Find where the given text appears and provide that cell's center as (X, Y) coordinate. 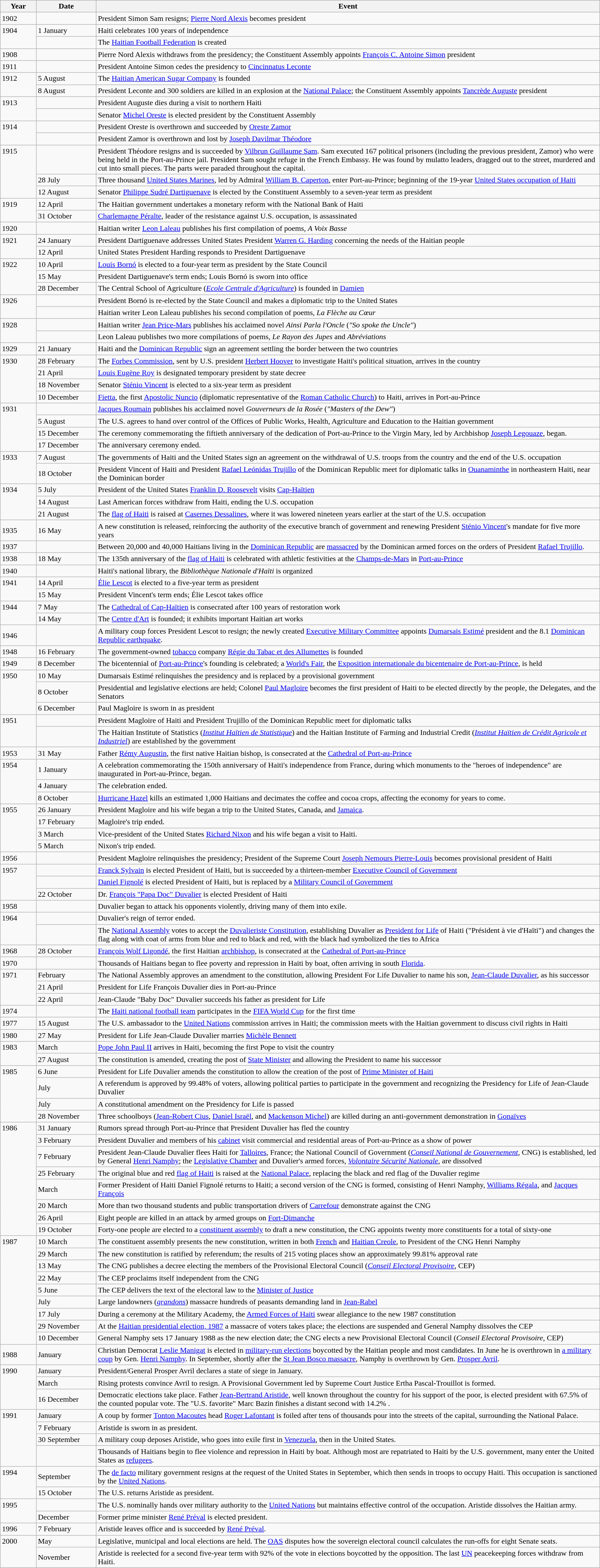
16 December (66, 1399)
Haitian writer Jean Price-Mars publishes his acclaimed novel Ainsi Parla l'Oncle ("So spoke the Uncle") (348, 325)
1921 (18, 246)
1919 (18, 210)
Duvalier's reign of terror ended. (348, 918)
14 May (66, 619)
2000 (18, 1552)
President Dartiguenave addresses United States President Warren G. Harding concerning the needs of the Haitian people (348, 240)
Vice-president of the United States Richard Nixon and his wife began a visit to Haiti. (348, 834)
President Duvalier and members of his cabinet visit commercial and residential areas of Port-au-Prince as a show of power (348, 1140)
1941 (18, 589)
Event (348, 6)
Fietta, the first Apostolic Nuncio (diplomatic representative of the Roman Catholic Church) to Haiti, arrives in Port-au-Prince (348, 397)
1958 (18, 906)
President Vincent's term ends; Élie Lescot takes office (348, 595)
1971 (18, 987)
The flag of Haiti is raised at Casernes Dessalines, where it was lowered nineteen years earlier at the start of the U.S. occupation (348, 514)
Senator Philippe Sudré Dartiguenave is elected by the Constituent Assembly to a seven-year term as president (348, 192)
1920 (18, 228)
29 November (66, 1326)
6 June (66, 1072)
Jacques Roumain publishes his acclaimed novel Gouverneurs de la Rosée ("Masters of the Dew") (348, 409)
The CEP proclaims itself independent from the CNG (348, 1278)
President Magloire and his wife began a trip to the United States, Canada, and Jamaica. (348, 810)
28 November (66, 1116)
1995 (18, 1511)
1915 (18, 172)
Large landowners (grandons) massacre hundreds of peasants demanding land in Jean-Rabel (348, 1302)
1951 (18, 731)
31 January (66, 1128)
The Central School of Agriculture (Ecole Centrale d'Agriculture) is founded in Damien (348, 288)
The celebration ended. (348, 786)
President Oreste is overthrown and succeeded by Oreste Zamor (348, 127)
A constitutional amendment on the Presidency for Life is passed (348, 1104)
President Auguste dies during a visit to northern Haiti (348, 103)
May (66, 1541)
Senator Sténio Vincent is elected to a six-year term as president (348, 385)
5 July (66, 490)
President Leconte and 300 soldiers are killed in an explosion at the National Palace; the Constituent Assembly appoints Tancrède Auguste president (348, 91)
November (66, 1557)
15 August (66, 1023)
A military coup deposes Aristide, who goes into exile first in Venezuela, then in the United States. (348, 1440)
1938 (18, 559)
More than two thousand students and public transportation drivers of Carrefour demonstrate against the CNG (348, 1205)
1912 (18, 85)
During a ceremony at the Military Academy, the Armed Forces of Haiti swear allegiance to the new 1987 constitution (348, 1314)
8 December (66, 664)
18 May (66, 559)
1931 (18, 427)
27 May (66, 1035)
The Haiti national football team participates in the FIFA World Cup for the first time (348, 1011)
1990 (18, 1387)
Last American forces withdraw from Haiti, ending the U.S. occupation (348, 502)
President of the United States Franklin D. Roosevelt visits Cap-Haïtien (348, 490)
The CEP delivers the text of the electoral law to the Minister of Justice (348, 1290)
5 June (66, 1290)
26 January (66, 810)
Haitian writer Leon Laleau publishes his first compilation of poems, A Voix Basse (348, 228)
December (66, 1517)
Dumarsais Estimé relinquishes the presidency and is replaced by a provisional government (348, 676)
1954 (18, 781)
17 December (66, 445)
The constitution is amended, creating the post of State Minister and allowing the President to name his successor (348, 1059)
4 January (66, 786)
1948 (18, 652)
1933 (18, 467)
14 April (66, 583)
1987 (18, 1290)
1914 (18, 133)
Nixon's trip ended. (348, 846)
27 August (66, 1059)
20 March (66, 1205)
1935 (18, 530)
The Centre d'Art is founded; it exhibits important Haitian art works (348, 619)
17 July (66, 1314)
The original blue and red flag of Haiti is raised at the National Palace, replacing the black and red flag of the Duvalier regime (348, 1173)
1974 (18, 1011)
President Dartiguenave's term ends; Louis Bornó is sworn into office (348, 276)
Magloire's trip ended. (348, 822)
5 March (66, 846)
1929 (18, 349)
The Haitian government undertakes a monetary reform with the National Bank of Haiti (348, 204)
Senator Michel Oreste is elected president by the Constituent Assembly (348, 115)
President/General Prosper Avril declares a state of siege in January. (348, 1371)
10 May (66, 676)
18 October (66, 474)
1956 (18, 858)
The CNG publishes a decree electing the members of the Provisional Electoral Council (Conseil Electoral Provisoire, CEP) (348, 1266)
The Haitian American Sugar Company is founded (348, 79)
1988 (18, 1355)
September (66, 1477)
Charlemagne Péralte, leader of the resistance against U.S. occupation, is assassinated (348, 216)
7 May (66, 607)
1913 (18, 109)
Louis Bornó is elected to a four-year term as president by the State Council (348, 264)
31 May (66, 753)
The U.S. returns Aristide as president. (348, 1493)
1996 (18, 1529)
16 February (66, 652)
Rising protests convince Avril to resign. A Provisional Government led by Supreme Court Justice Ertha Pascal-Trouillot is formed. (348, 1383)
1957 (18, 882)
The governments of Haiti and the United States sign an agreement on the withdrawal of U.S. troops from the country and the end of the U.S. occupation (348, 457)
President for Life François Duvalier dies in Port-au-Prince (348, 987)
1986 (18, 1179)
1922 (18, 276)
1902 (18, 18)
Pierre Nord Alexis withdraws from the presidency; the Constituent Assembly appoints François C. Antoine Simon president (348, 54)
President Magloire relinquishes the presidency; President of the Supreme Court Joseph Nemours Pierre-Louis becomes provisional president of Haiti (348, 858)
21 January (66, 349)
19 October (66, 1230)
1994 (18, 1483)
1968 (18, 951)
The constituent assembly presents the new constitution, written in both French and Haitian Creole, to President of the CNG Henri Namphy (348, 1242)
1949 (18, 664)
The anniversary ceremony ended. (348, 445)
Father Rémy Augustin, the first native Haitian bishop, is consecrated at the Cathedral of Port-au-Prince (348, 753)
Aristide is sworn in as president. (348, 1428)
1940 (18, 571)
Jean-Claude "Baby Doc" Duvalier succeeds his father as president for Life (348, 999)
24 January (66, 240)
President for Life Duvalier amends the constitution to allow the creation of the post of Prime Minister of Haiti (348, 1072)
Daniel Fignolé is elected President of Haiti, but is replaced by a Military Council of Government (348, 882)
1928 (18, 331)
28 July (66, 180)
Year (18, 6)
1980 (18, 1035)
26 April (66, 1217)
28 December (66, 288)
16 May (66, 530)
18 November (66, 385)
21 August (66, 514)
President for Life Jean-Claude Duvalier marries Michèle Bennett (348, 1035)
Three schoolboys (Jean-Robert Cius, Daniel Israël, and Mackenson Michel) are killed during an anti-government demonstration in Gonaïves (348, 1116)
The 135th anniversary of the flag of Haiti is celebrated with athletic festivities at the Champs-de-Mars in Port-au-Prince (348, 559)
Thousands of Haitians began to flee poverty and repression in Haiti by boat, often arriving in south Florida. (348, 963)
Élie Lescot is elected to a five-year term as president (348, 583)
1911 (18, 66)
President Simon Sam resigns; Pierre Nord Alexis becomes president (348, 18)
30 September (66, 1440)
President Antoine Simon cedes the presidency to Cincinnatus Leconte (348, 66)
Pope John Paul II arrives in Haiti, becoming the first Pope to visit the country (348, 1047)
3 February (66, 1140)
1926 (18, 307)
28 February (66, 361)
Haitian writer Leon Laleau publishes his second compilation of poems, La Flèche au Cœur (348, 313)
At the Haitian presidential election, 1987 a massacre of voters takes place; the elections are suspended and General Namphy dissolves the CEP (348, 1326)
Eight people are killed in an attack by armed groups on Fort-Dimanche (348, 1217)
1985 (18, 1094)
1991 (18, 1438)
François Wolf Ligondé, the first Haitian archbishop, is consecrated at the Cathedral of Port-au-Prince (348, 951)
Haiti's national library, the Bibliothèque Nationale d'Haïti is organized (348, 571)
February (66, 975)
Hurricane Hazel kills an estimated 1,000 Haitians and decimates the coffee and cocoa crops, affecting the economy for years to come. (348, 798)
Rumors spread through Port-au-Prince that President Duvalier has fled the country (348, 1128)
The Forbes Commission, sent by U.S. president Herbert Hoover to investigate Haiti's political situation, arrives in the country (348, 361)
President Bornó is re-elected by the State Council and makes a diplomatic trip to the United States (348, 300)
13 May (66, 1266)
1944 (18, 613)
Dr. François "Papa Doc" Duvalier is elected President of Haiti (348, 894)
1946 (18, 635)
1937 (18, 547)
6 December (66, 708)
15 October (66, 1493)
22 April (66, 999)
31 October (66, 216)
Aristide leaves office and is succeeded by René Préval. (348, 1529)
The ceremony commemorating the fiftieth anniversary of the dedication of Port-au-Prince to the Virgin Mary, led by Archbishop Joseph Legouaze, began. (348, 433)
The Haitian Football Federation is created (348, 42)
1977 (18, 1023)
29 March (66, 1254)
The government-owned tobacco company Régie du Tabac et des Allumettes is founded (348, 652)
Leon Laleau publishes two more compilations of poems, Le Rayon des Jupes and Abréviations (348, 337)
1908 (18, 54)
1934 (18, 502)
1983 (18, 1053)
7 August (66, 457)
14 August (66, 502)
1964 (18, 928)
Louis Eugène Roy is designated temporary president by state decree (348, 373)
1953 (18, 753)
1904 (18, 36)
25 February (66, 1173)
President Zamor is overthrown and lost by Joseph Davilmar Théodore (348, 139)
Former prime minister René Préval is elected president. (348, 1517)
Paul Magloire is sworn in as president (348, 708)
10 March (66, 1242)
1955 (18, 828)
12 August (66, 192)
The bicentennial of Port-au-Prince's founding is celebrated; a World's Fair, the Exposition internationale du bicentenaire de Port-au-Prince, is held (348, 664)
United States President Harding responds to President Dartiguenave (348, 252)
28 October (66, 951)
The Cathedral of Cap-Haïtien is consecrated after 100 years of restoration work (348, 607)
8 August (66, 91)
1930 (18, 379)
1970 (18, 963)
15 December (66, 433)
1950 (18, 692)
Haiti celebrates 100 years of independence (348, 30)
Haiti and the Dominican Republic sign an agreement settling the border between the two countries (348, 349)
Franck Sylvain is elected President of Haiti, but is succeeded by a thirteen-member Executive Council of Government (348, 870)
22 October (66, 894)
General Namphy sets 17 January 1988 as the new election date; the CNG elects a new Provisional Electoral Council (Conseil Electoral Provisoire, CEP) (348, 1338)
10 April (66, 264)
Duvalier began to attack his opponents violently, driving many of them into exile. (348, 906)
The new constitution is ratified by referendum; the results of 215 voting places show an approximately 99.81% approval rate (348, 1254)
17 February (66, 822)
The U.S. agrees to hand over control of the Offices of Public Works, Health, Agriculture and Education to the Haitian government (348, 421)
3 March (66, 834)
22 May (66, 1278)
Date (66, 6)
President Magloire of Haiti and President Trujillo of the Dominican Republic meet for diplomatic talks (348, 720)
